Scan for the cell matching the given text and deliver its (X, Y) coordinate at center. 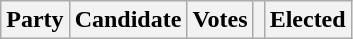
Votes (220, 20)
Elected (308, 20)
Candidate (128, 20)
Party (35, 20)
